Pinpoint the cell where the given text exists, returning its (x, y) midpoint coordinate. 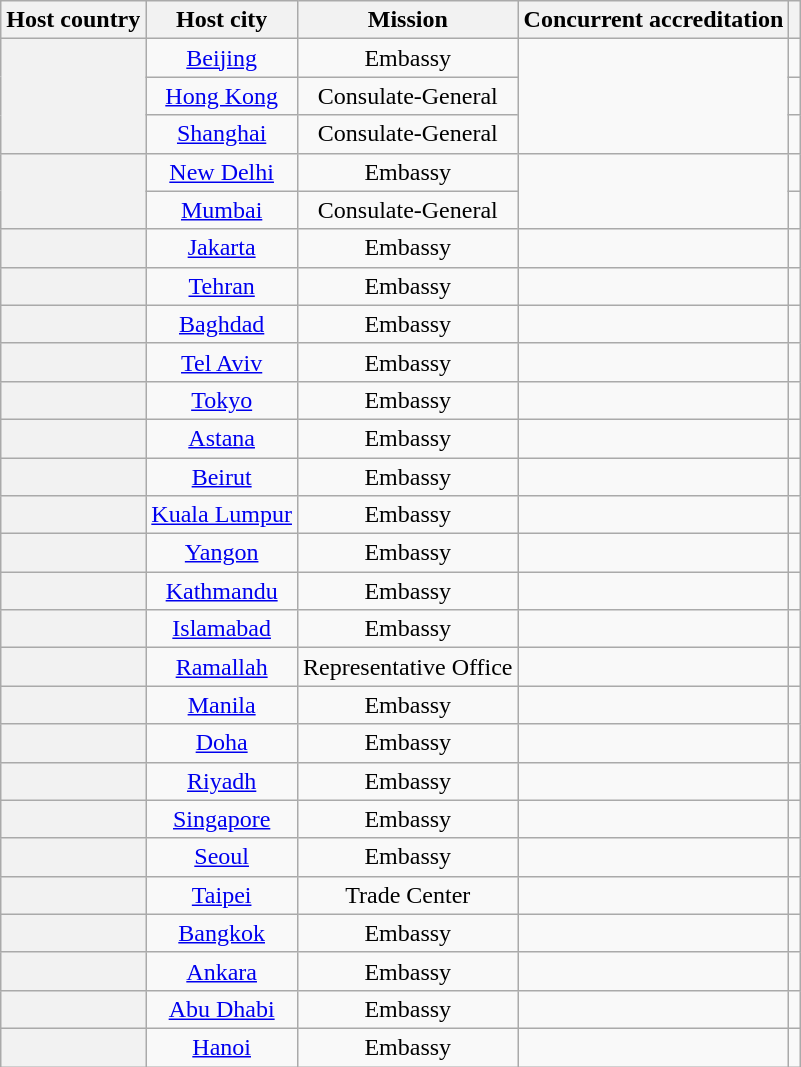
Taipei (222, 895)
Islamabad (222, 629)
Doha (222, 743)
Host city (222, 20)
Seoul (222, 857)
Hanoi (222, 1047)
Baghdad (222, 324)
Tel Aviv (222, 362)
Ankara (222, 971)
Tokyo (222, 400)
Kathmandu (222, 591)
Kuala Lumpur (222, 515)
Bangkok (222, 933)
Trade Center (408, 895)
Yangon (222, 553)
Beirut (222, 477)
Riyadh (222, 781)
Tehran (222, 286)
Astana (222, 438)
Beijing (222, 58)
Abu Dhabi (222, 1009)
Manila (222, 705)
Mission (408, 20)
Host country (74, 20)
Hong Kong (222, 96)
Mumbai (222, 210)
Jakarta (222, 248)
Representative Office (408, 667)
Concurrent accreditation (654, 20)
Shanghai (222, 134)
New Delhi (222, 172)
Ramallah (222, 667)
Singapore (222, 819)
